Identify which cell holds the provided text, then report its [x, y] central coordinate. 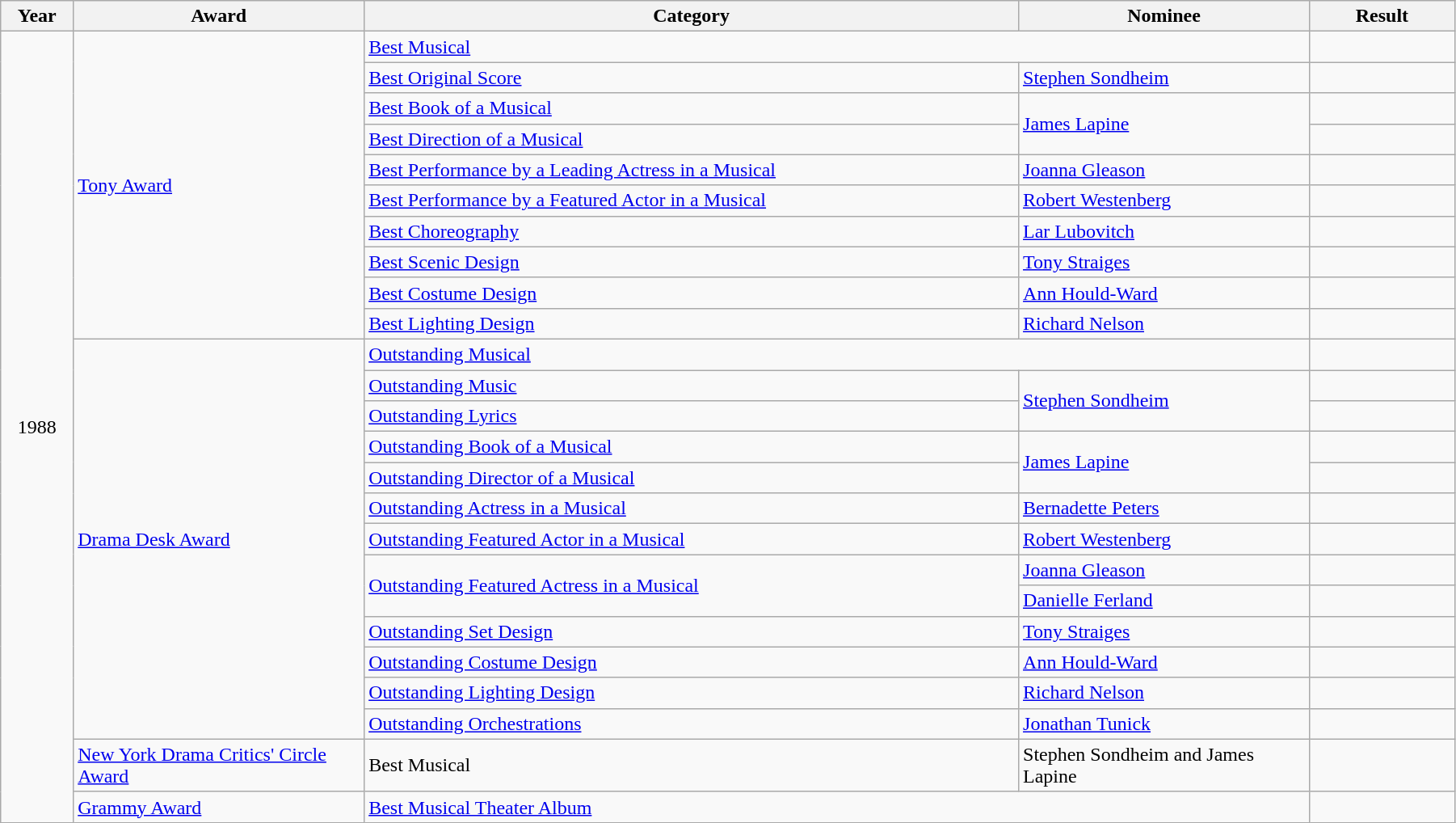
Best Performance by a Featured Actor in a Musical [692, 200]
Grammy Award [219, 807]
1988 [37, 427]
Outstanding Lyrics [692, 416]
Outstanding Featured Actress in a Musical [692, 585]
Year [37, 16]
Outstanding Actress in a Musical [692, 509]
Best Musical Theater Album [837, 807]
Best Direction of a Musical [692, 139]
Bernadette Peters [1164, 509]
Outstanding Musical [837, 354]
Outstanding Orchestrations [692, 724]
Best Scenic Design [692, 262]
Lar Lubovitch [1164, 231]
Result [1382, 16]
Outstanding Costume Design [692, 662]
Outstanding Set Design [692, 631]
New York Drama Critics' Circle Award [219, 765]
Nominee [1164, 16]
Jonathan Tunick [1164, 724]
Category [692, 16]
Danielle Ferland [1164, 601]
Outstanding Director of a Musical [692, 478]
Best Choreography [692, 231]
Best Lighting Design [692, 323]
Best Performance by a Leading Actress in a Musical [692, 170]
Drama Desk Award [219, 538]
Best Original Score [692, 78]
Outstanding Lighting Design [692, 693]
Best Book of a Musical [692, 108]
Outstanding Music [692, 386]
Outstanding Book of a Musical [692, 447]
Award [219, 16]
Outstanding Featured Actor in a Musical [692, 539]
Tony Award [219, 186]
Stephen Sondheim and James Lapine [1164, 765]
Best Costume Design [692, 293]
